From the cell containing the given text, extract its center point as (x, y) coordinate. 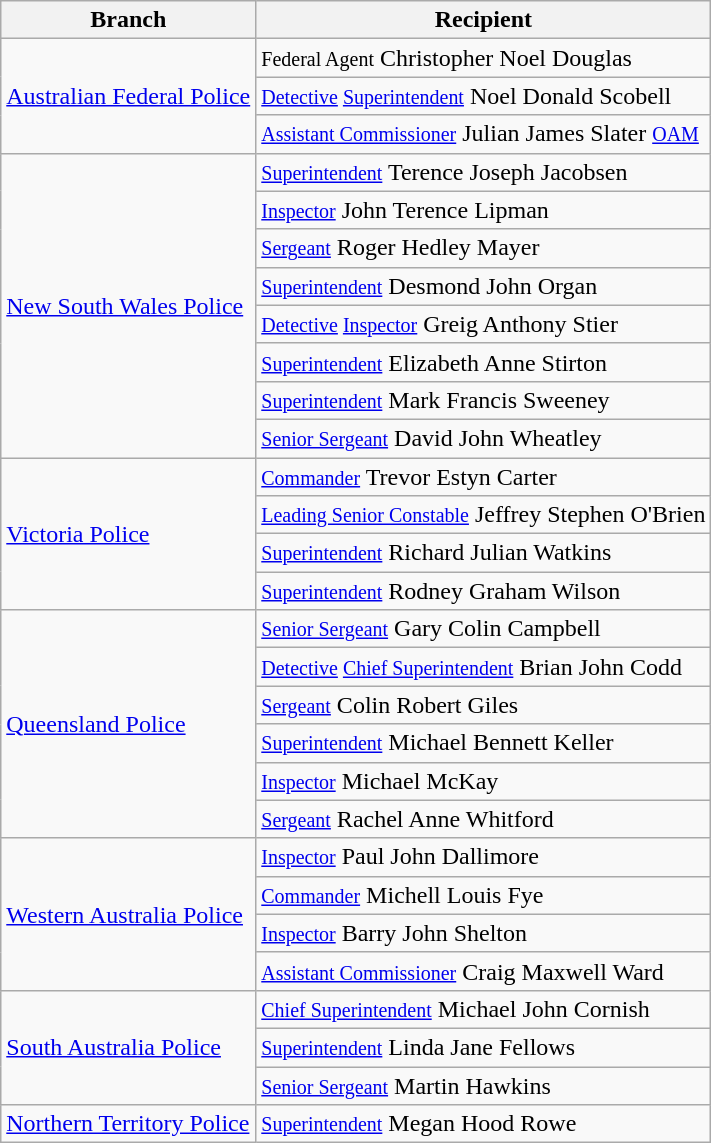
Superintendent Megan Hood Rowe (484, 1124)
Inspector Michael McKay (484, 781)
Sergeant Colin Robert Giles (484, 705)
Sergeant Rachel Anne Whitford (484, 819)
Assistant Commissioner Craig Maxwell Ward (484, 971)
South Australia Police (128, 1047)
Superintendent Elizabeth Anne Stirton (484, 362)
Superintendent Rodney Graham Wilson (484, 591)
Federal Agent Christopher Noel Douglas (484, 58)
Superintendent Richard Julian Watkins (484, 553)
Commander Trevor Estyn Carter (484, 477)
Leading Senior Constable Jeffrey Stephen O'Brien (484, 515)
Sergeant Roger Hedley Mayer (484, 248)
Superintendent Mark Francis Sweeney (484, 400)
Queensland Police (128, 724)
Senior Sergeant Martin Hawkins (484, 1085)
Senior Sergeant David John Wheatley (484, 438)
Inspector John Terence Lipman (484, 210)
Superintendent Linda Jane Fellows (484, 1047)
New South Wales Police (128, 305)
Superintendent Desmond John Organ (484, 286)
Inspector Paul John Dallimore (484, 857)
Chief Superintendent Michael John Cornish (484, 1009)
Senior Sergeant Gary Colin Campbell (484, 629)
Victoria Police (128, 534)
Recipient (484, 20)
Australian Federal Police (128, 96)
Superintendent Michael Bennett Keller (484, 743)
Superintendent Terence Joseph Jacobsen (484, 172)
Branch (128, 20)
Northern Territory Police (128, 1124)
Inspector Barry John Shelton (484, 933)
Assistant Commissioner Julian James Slater OAM (484, 134)
Western Australia Police (128, 914)
Detective Superintendent Noel Donald Scobell (484, 96)
Detective Chief Superintendent Brian John Codd (484, 667)
Detective Inspector Greig Anthony Stier (484, 324)
Commander Michell Louis Fye (484, 895)
